Output the (X, Y) coordinate of the center of the cell containing the given text.  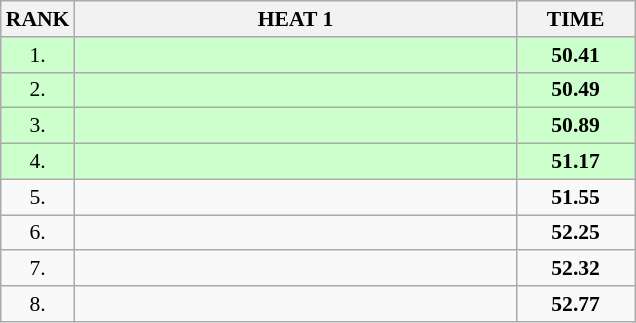
7. (38, 269)
50.41 (576, 55)
50.89 (576, 126)
4. (38, 162)
51.55 (576, 197)
52.25 (576, 233)
TIME (576, 19)
51.17 (576, 162)
3. (38, 126)
8. (38, 304)
6. (38, 233)
50.49 (576, 90)
5. (38, 197)
1. (38, 55)
52.77 (576, 304)
52.32 (576, 269)
HEAT 1 (295, 19)
2. (38, 90)
RANK (38, 19)
